Provide the [x, y] coordinate of the cell's center where the given text is located.  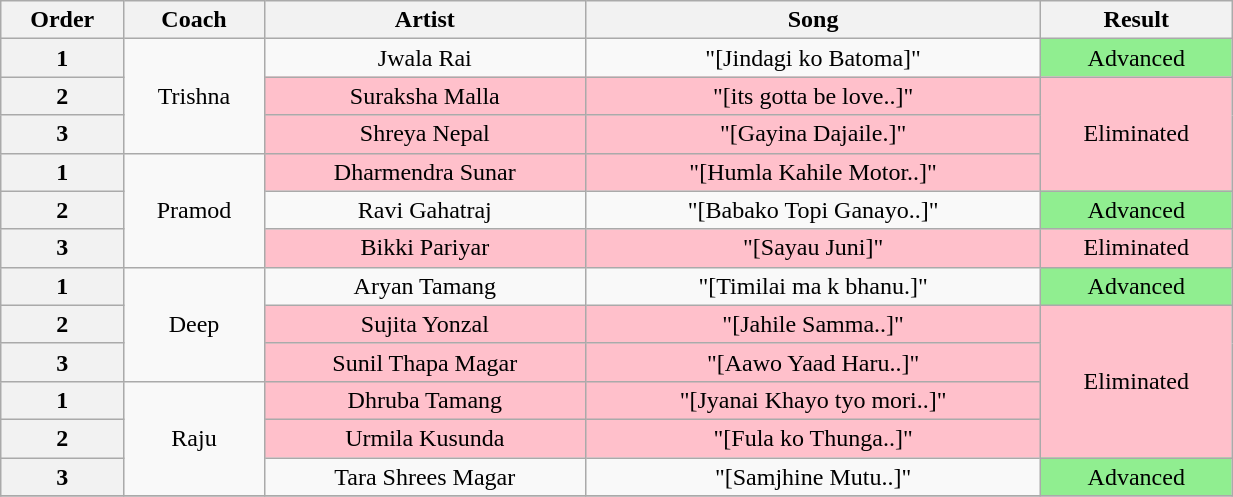
Tara Shrees Magar [424, 477]
"[Gayina Dajaile.]" [813, 134]
Aryan Tamang [424, 286]
Artist [424, 20]
Dhruba Tamang [424, 400]
Urmila Kusunda [424, 438]
Ravi Gahatraj [424, 210]
Raju [194, 438]
Pramod [194, 210]
"[Humla Kahile Motor..]" [813, 172]
Sunil Thapa Magar [424, 362]
Song [813, 20]
"[Babako Topi Ganayo..]" [813, 210]
"[Timilai ma k bhanu.]" [813, 286]
Sujita Yonzal [424, 324]
Jwala Rai [424, 58]
"[Aawo Yaad Haru..]" [813, 362]
Deep [194, 324]
"[Sayau Juni]" [813, 248]
"[Jyanai Khayo tyo mori..]" [813, 400]
"[Fula ko Thunga..]" [813, 438]
"[Jahile Samma..]" [813, 324]
Trishna [194, 96]
"[Jindagi ko Batoma]" [813, 58]
Suraksha Malla [424, 96]
"[its gotta be love..]" [813, 96]
Bikki Pariyar [424, 248]
Result [1136, 20]
Shreya Nepal [424, 134]
Coach [194, 20]
Dharmendra Sunar [424, 172]
Order [62, 20]
"[Samjhine Mutu..]" [813, 477]
